Return (x, y) of the center of cell containing provided text 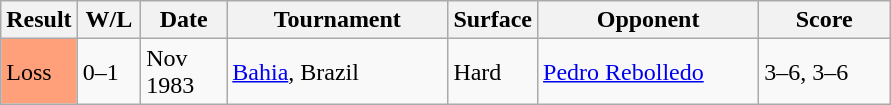
Tournament (338, 20)
3–6, 3–6 (824, 72)
Loss (39, 72)
W/L (109, 20)
Date (184, 20)
Hard (493, 72)
Opponent (648, 20)
Nov 1983 (184, 72)
Surface (493, 20)
Score (824, 20)
Result (39, 20)
Pedro Rebolledo (648, 72)
0–1 (109, 72)
Bahia, Brazil (338, 72)
